Capture the cell that displays the provided text and extract its [x, y] central coordinate. 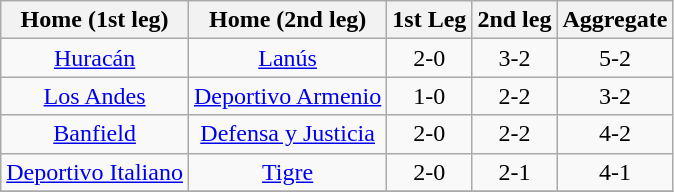
4-2 [615, 134]
2nd leg [514, 20]
Home (2nd leg) [287, 20]
Aggregate [615, 20]
1st Leg [430, 20]
Deportivo Armenio [287, 96]
Defensa y Justicia [287, 134]
Banfield [95, 134]
5-2 [615, 58]
2-1 [514, 172]
Huracán [95, 58]
Lanús [287, 58]
Tigre [287, 172]
1-0 [430, 96]
4-1 [615, 172]
Los Andes [95, 96]
Deportivo Italiano [95, 172]
Home (1st leg) [95, 20]
